Output the [x, y] coordinate of the center of the cell containing the given text.  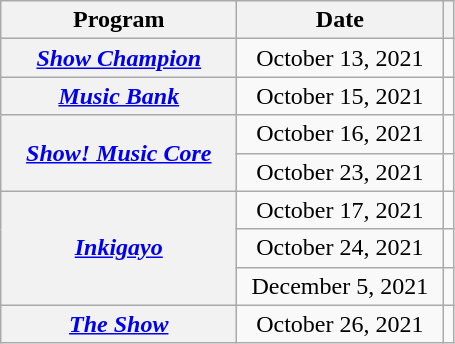
The Show [119, 324]
October 24, 2021 [340, 248]
October 17, 2021 [340, 210]
Show Champion [119, 58]
Music Bank [119, 96]
October 26, 2021 [340, 324]
December 5, 2021 [340, 286]
October 23, 2021 [340, 172]
Date [340, 20]
Program [119, 20]
October 15, 2021 [340, 96]
Show! Music Core [119, 153]
October 16, 2021 [340, 134]
Inkigayo [119, 248]
October 13, 2021 [340, 58]
